Provide the [X, Y] coordinate of the cell's center where the given text is located.  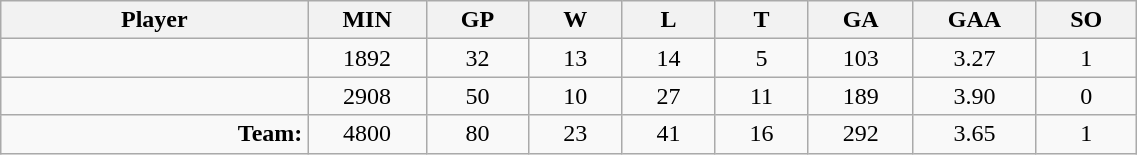
16 [762, 134]
Player [154, 20]
23 [576, 134]
3.90 [974, 96]
189 [860, 96]
32 [477, 58]
GP [477, 20]
MIN [367, 20]
L [668, 20]
SO [1086, 20]
3.65 [974, 134]
13 [576, 58]
3.27 [974, 58]
11 [762, 96]
27 [668, 96]
W [576, 20]
5 [762, 58]
2908 [367, 96]
T [762, 20]
41 [668, 134]
4800 [367, 134]
80 [477, 134]
292 [860, 134]
1892 [367, 58]
103 [860, 58]
GAA [974, 20]
Team: [154, 134]
14 [668, 58]
0 [1086, 96]
10 [576, 96]
50 [477, 96]
GA [860, 20]
